For the text-containing cell, return its midpoint in (x, y) coordinate format. 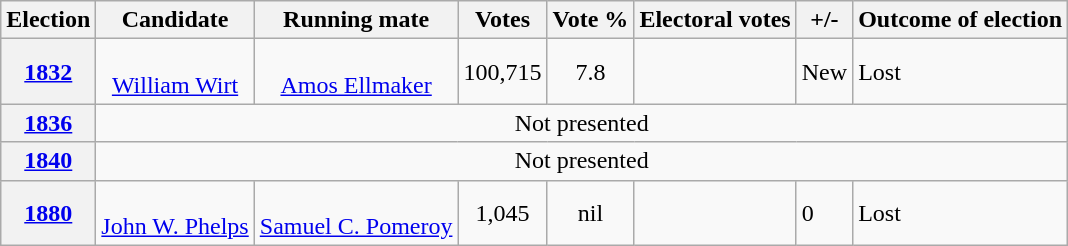
1840 (48, 161)
1836 (48, 123)
Election (48, 20)
Outcome of election (960, 20)
Candidate (175, 20)
0 (824, 212)
John W. Phelps (175, 212)
100,715 (502, 72)
1,045 (502, 212)
Samuel C. Pomeroy (356, 212)
1880 (48, 212)
Votes (502, 20)
Electoral votes (715, 20)
Amos Ellmaker (356, 72)
nil (590, 212)
1832 (48, 72)
Vote % (590, 20)
William Wirt (175, 72)
7.8 (590, 72)
New (824, 72)
+/- (824, 20)
Running mate (356, 20)
